Detect which cell encompasses the target text, then output its [X, Y] center coordinate. 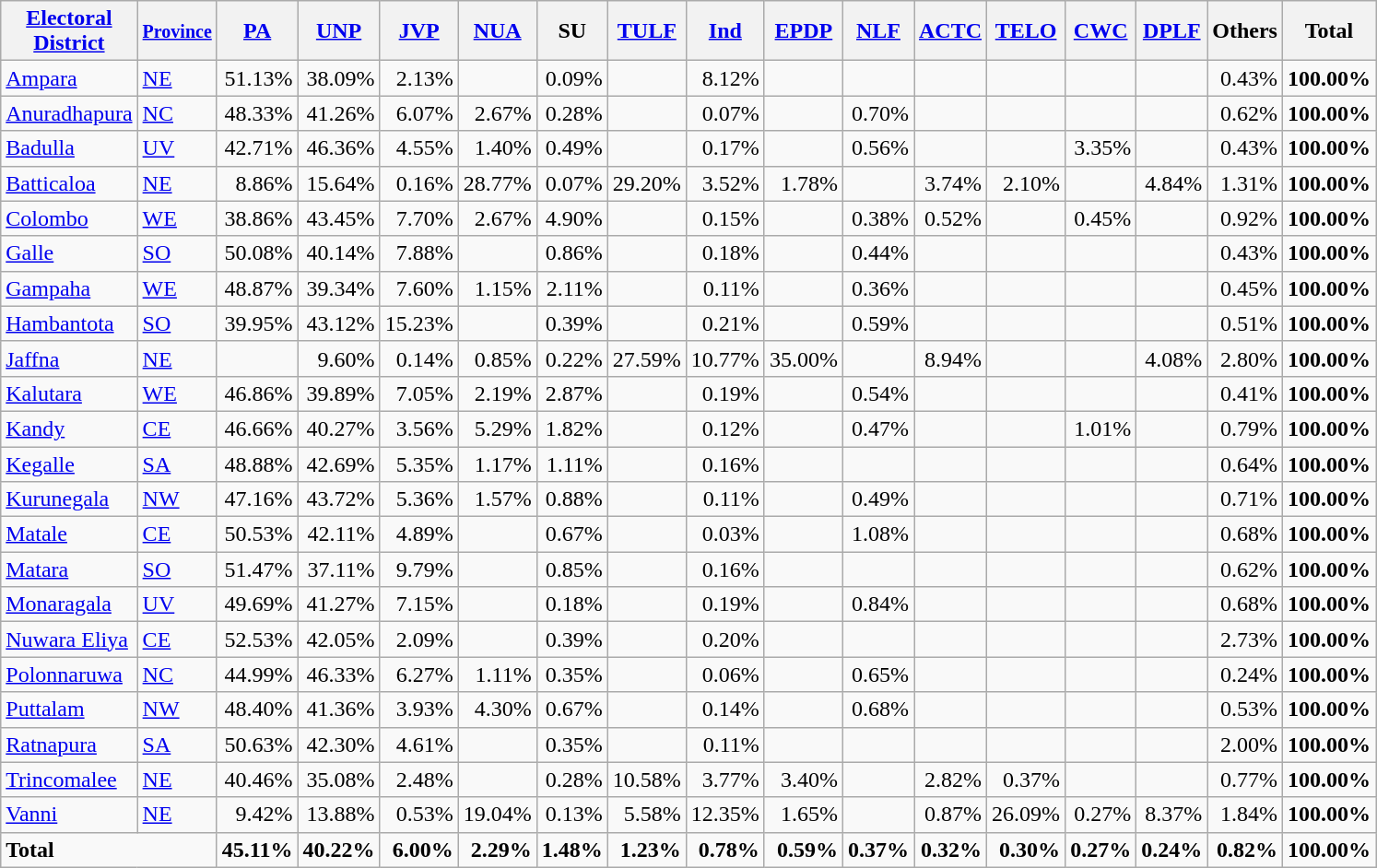
7.15% [418, 604]
1.01% [1100, 428]
28.77% [498, 183]
41.36% [339, 710]
40.46% [257, 780]
0.44% [877, 253]
6.00% [418, 850]
3.93% [418, 710]
Colombo [69, 218]
TULF [647, 31]
50.53% [257, 534]
2.82% [951, 780]
43.45% [339, 218]
DPLF [1172, 31]
1.17% [498, 463]
Ratnapura [69, 745]
7.70% [418, 218]
Badulla [69, 148]
12.35% [724, 815]
0.65% [877, 674]
2.73% [1245, 639]
0.79% [1245, 428]
0.41% [1245, 393]
48.33% [257, 113]
40.27% [339, 428]
Jaffna [69, 358]
48.88% [257, 463]
NLF [877, 31]
Hambantota [69, 323]
0.70% [877, 113]
NUA [498, 31]
8.37% [1172, 815]
0.30% [1027, 850]
1.84% [1245, 815]
42.30% [339, 745]
UNP [339, 31]
0.13% [571, 815]
39.95% [257, 323]
2.48% [418, 780]
46.33% [339, 674]
5.35% [418, 463]
1.65% [804, 815]
4.08% [1172, 358]
42.69% [339, 463]
7.88% [418, 253]
4.90% [571, 218]
0.32% [951, 850]
Gampaha [69, 288]
2.11% [571, 288]
1.40% [498, 148]
8.94% [951, 358]
29.20% [647, 183]
44.99% [257, 674]
37.11% [339, 569]
Kalutara [69, 393]
42.05% [339, 639]
39.89% [339, 393]
3.77% [724, 780]
43.12% [339, 323]
15.64% [339, 183]
0.20% [724, 639]
43.72% [339, 499]
Galle [69, 253]
1.08% [877, 534]
3.56% [418, 428]
Puttalam [69, 710]
4.30% [498, 710]
Anuradhapura [69, 113]
40.14% [339, 253]
Vanni [69, 815]
Monaragala [69, 604]
48.40% [257, 710]
3.40% [804, 780]
3.35% [1100, 148]
6.07% [418, 113]
5.29% [498, 428]
10.77% [724, 358]
6.27% [418, 674]
Matale [69, 534]
1.78% [804, 183]
2.09% [418, 639]
Ampara [69, 78]
50.08% [257, 253]
3.74% [951, 183]
0.77% [1245, 780]
5.36% [418, 499]
46.66% [257, 428]
0.36% [877, 288]
0.52% [951, 218]
8.86% [257, 183]
SU [571, 31]
3.52% [724, 183]
10.58% [647, 780]
50.63% [257, 745]
Others [1245, 31]
48.87% [257, 288]
Kegalle [69, 463]
38.09% [339, 78]
0.47% [877, 428]
EPDP [804, 31]
4.84% [1172, 183]
1.82% [571, 428]
27.59% [647, 358]
8.12% [724, 78]
0.12% [724, 428]
51.47% [257, 569]
7.60% [418, 288]
2.87% [571, 393]
TELO [1027, 31]
49.69% [257, 604]
PA [257, 31]
Polonnaruwa [69, 674]
9.42% [257, 815]
45.11% [257, 850]
0.88% [571, 499]
0.21% [724, 323]
0.78% [724, 850]
0.51% [1245, 323]
Nuwara Eliya [69, 639]
9.79% [418, 569]
40.22% [339, 850]
35.08% [339, 780]
51.13% [257, 78]
41.27% [339, 604]
0.09% [571, 78]
0.38% [877, 218]
2.10% [1027, 183]
39.34% [339, 288]
0.06% [724, 674]
0.54% [877, 393]
0.22% [571, 358]
ElectoralDistrict [69, 31]
41.26% [339, 113]
4.61% [418, 745]
13.88% [339, 815]
0.87% [951, 815]
Ind [724, 31]
1.31% [1245, 183]
35.00% [804, 358]
38.86% [257, 218]
CWC [1100, 31]
Province [177, 31]
42.11% [339, 534]
42.71% [257, 148]
19.04% [498, 815]
2.80% [1245, 358]
1.48% [571, 850]
Matara [69, 569]
0.15% [724, 218]
2.19% [498, 393]
0.56% [877, 148]
1.57% [498, 499]
Kurunegala [69, 499]
9.60% [339, 358]
JVP [418, 31]
0.17% [724, 148]
47.16% [257, 499]
1.23% [647, 850]
5.58% [647, 815]
ACTC [951, 31]
46.86% [257, 393]
2.00% [1245, 745]
4.89% [418, 534]
2.29% [498, 850]
46.36% [339, 148]
0.71% [1245, 499]
15.23% [418, 323]
52.53% [257, 639]
1.15% [498, 288]
0.86% [571, 253]
2.13% [418, 78]
0.84% [877, 604]
0.64% [1245, 463]
26.09% [1027, 815]
0.92% [1245, 218]
4.55% [418, 148]
Kandy [69, 428]
Batticaloa [69, 183]
7.05% [418, 393]
Trincomalee [69, 780]
0.03% [724, 534]
0.82% [1245, 850]
